From the cell containing the given text, extract its center point as [x, y] coordinate. 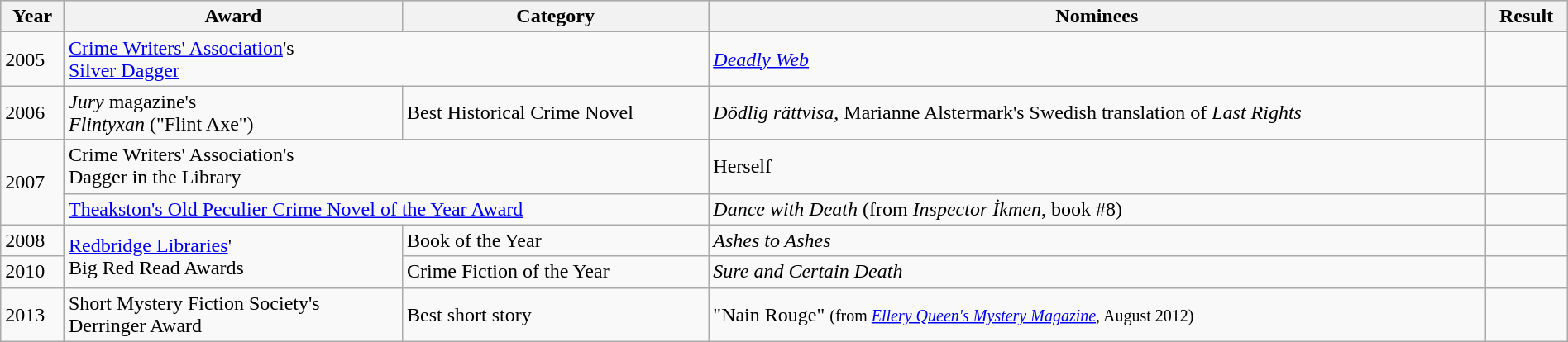
2010 [33, 272]
Herself [1097, 167]
2013 [33, 314]
"Nain Rouge" (from Ellery Queen's Mystery Magazine, August 2012) [1097, 314]
Award [233, 17]
2007 [33, 182]
Best Historical Crime Novel [555, 112]
Crime Fiction of the Year [555, 272]
Category [555, 17]
Crime Writers' Association's Dagger in the Library [385, 167]
Jury magazine's Flintyxan ("Flint Axe") [233, 112]
Best short story [555, 314]
Dance with Death (from Inspector İkmen, book #8) [1097, 209]
Book of the Year [555, 240]
Dödlig rättvisa, Marianne Alstermark's Swedish translation of Last Rights [1097, 112]
Year [33, 17]
Crime Writers' Association's Silver Dagger [385, 59]
Short Mystery Fiction Society's Derringer Award [233, 314]
2005 [33, 59]
Redbridge Libraries' Big Red Read Awards [233, 256]
Nominees [1097, 17]
2006 [33, 112]
Result [1527, 17]
Ashes to Ashes [1097, 240]
2008 [33, 240]
Theakston's Old Peculier Crime Novel of the Year Award [385, 209]
Deadly Web [1097, 59]
Sure and Certain Death [1097, 272]
